Identify which cell holds the provided text, then report its [X, Y] central coordinate. 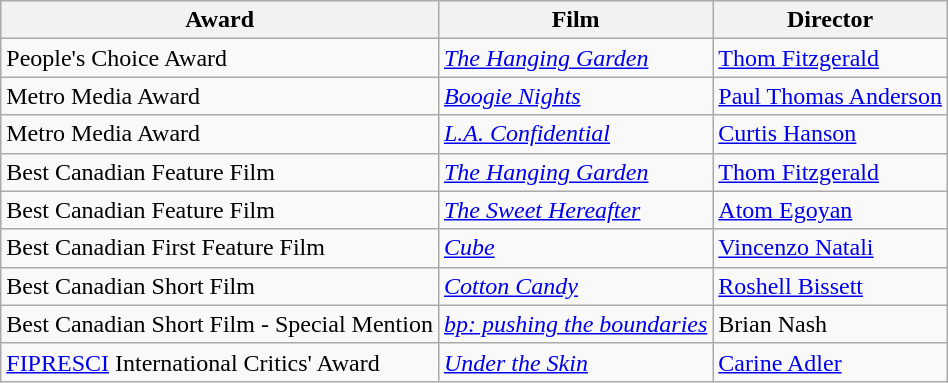
Paul Thomas Anderson [830, 96]
Curtis Hanson [830, 134]
Carine Adler [830, 362]
Cube [575, 248]
bp: pushing the boundaries [575, 324]
Best Canadian Short Film - Special Mention [220, 324]
Award [220, 20]
FIPRESCI International Critics' Award [220, 362]
Best Canadian First Feature Film [220, 248]
People's Choice Award [220, 58]
The Sweet Hereafter [575, 210]
Best Canadian Short Film [220, 286]
Atom Egoyan [830, 210]
Vincenzo Natali [830, 248]
L.A. Confidential [575, 134]
Boogie Nights [575, 96]
Brian Nash [830, 324]
Under the Skin [575, 362]
Roshell Bissett [830, 286]
Film [575, 20]
Director [830, 20]
Cotton Candy [575, 286]
